From the cell containing the given text, extract its center point as (x, y) coordinate. 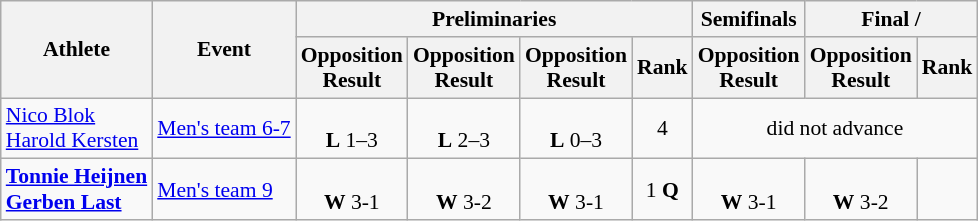
4 (662, 128)
Nico Blok Harold Kersten (76, 128)
L 1–3 (352, 128)
Tonnie Heijnen Gerben Last (76, 190)
Preliminaries (494, 19)
1 Q (662, 190)
Men's team 6-7 (224, 128)
Athlete (76, 50)
Men's team 9 (224, 190)
L 2–3 (464, 128)
Semifinals (749, 19)
Event (224, 50)
L 0–3 (576, 128)
Final / (892, 19)
did not advance (836, 128)
